Detect which cell encompasses the target text, then output its [x, y] center coordinate. 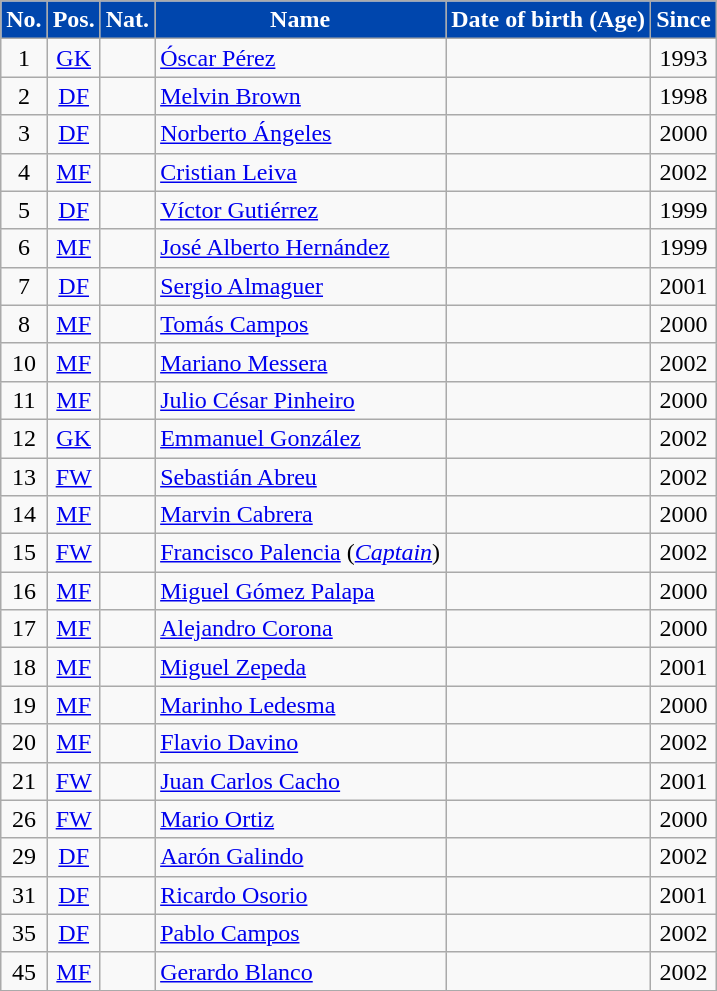
No. [24, 20]
Sebastián Abreu [300, 477]
1998 [684, 96]
2 [24, 96]
Since [684, 20]
8 [24, 324]
José Alberto Hernández [300, 248]
Gerardo Blanco [300, 971]
29 [24, 857]
Pablo Campos [300, 933]
Marinho Ledesma [300, 705]
13 [24, 477]
Sergio Almaguer [300, 286]
19 [24, 705]
Nat. [127, 20]
10 [24, 362]
17 [24, 629]
Miguel Zepeda [300, 667]
1 [24, 58]
Miguel Gómez Palapa [300, 591]
31 [24, 895]
Aarón Galindo [300, 857]
16 [24, 591]
Alejandro Corona [300, 629]
Óscar Pérez [300, 58]
20 [24, 743]
35 [24, 933]
15 [24, 553]
1993 [684, 58]
4 [24, 172]
Emmanuel González [300, 438]
Norberto Ángeles [300, 134]
Ricardo Osorio [300, 895]
Cristian Leiva [300, 172]
Mario Ortiz [300, 819]
45 [24, 971]
Julio César Pinheiro [300, 400]
Pos. [74, 20]
Date of birth (Age) [548, 20]
Víctor Gutiérrez [300, 210]
18 [24, 667]
6 [24, 248]
7 [24, 286]
Mariano Messera [300, 362]
Francisco Palencia (Captain) [300, 553]
Name [300, 20]
Tomás Campos [300, 324]
Juan Carlos Cacho [300, 781]
26 [24, 819]
11 [24, 400]
Flavio Davino [300, 743]
3 [24, 134]
21 [24, 781]
12 [24, 438]
Marvin Cabrera [300, 515]
5 [24, 210]
Melvin Brown [300, 96]
14 [24, 515]
